Output the (X, Y) coordinate of the center of the cell containing the given text.  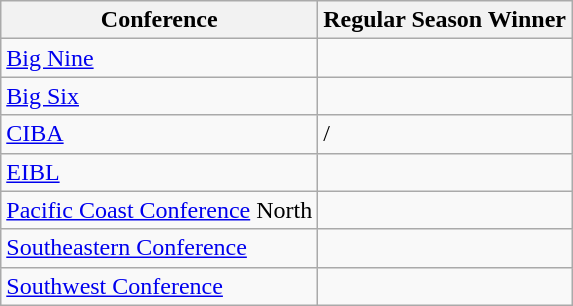
Big Six (160, 96)
Conference (160, 20)
Southeastern Conference (160, 248)
Pacific Coast Conference North (160, 210)
Southwest Conference (160, 286)
Big Nine (160, 58)
EIBL (160, 172)
CIBA (160, 134)
/ (445, 134)
Regular Season Winner (445, 20)
